Return (x, y) of the center of cell containing provided text 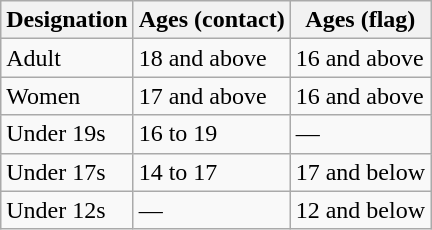
Women (67, 96)
17 and above (212, 96)
Under 19s (67, 134)
Ages (flag) (360, 20)
16 to 19 (212, 134)
Under 17s (67, 172)
Adult (67, 58)
Ages (contact) (212, 20)
Designation (67, 20)
14 to 17 (212, 172)
12 and below (360, 210)
Under 12s (67, 210)
17 and below (360, 172)
18 and above (212, 58)
